For the text-containing cell, return its midpoint in (x, y) coordinate format. 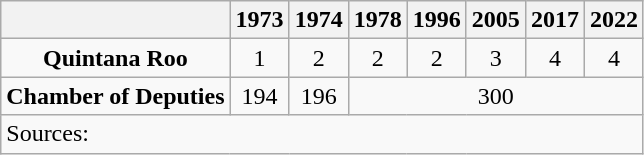
1974 (318, 20)
2017 (554, 20)
1 (260, 58)
196 (318, 96)
2022 (614, 20)
1978 (378, 20)
3 (496, 58)
1996 (436, 20)
194 (260, 96)
300 (496, 96)
Quintana Roo (116, 58)
Sources: (322, 134)
Chamber of Deputies (116, 96)
2005 (496, 20)
1973 (260, 20)
